Pinpoint the cell where the given text exists, returning its [X, Y] midpoint coordinate. 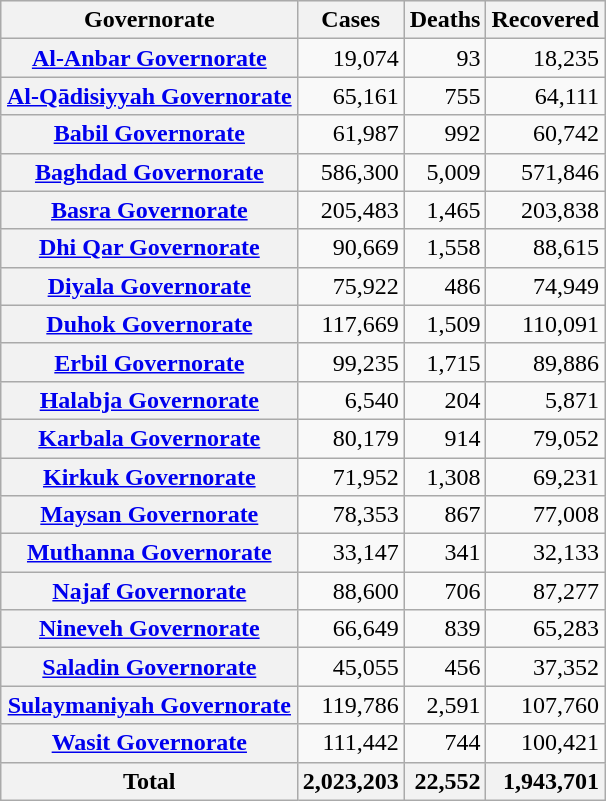
80,179 [350, 438]
Kirkuk Governorate [149, 477]
1,558 [445, 248]
706 [445, 591]
111,442 [350, 743]
Erbil Governorate [149, 362]
89,886 [546, 362]
88,615 [546, 248]
341 [445, 553]
Muthanna Governorate [149, 553]
914 [445, 438]
1,308 [445, 477]
65,161 [350, 96]
Duhok Governorate [149, 324]
107,760 [546, 705]
205,483 [350, 210]
66,649 [350, 629]
5,871 [546, 400]
110,091 [546, 324]
19,074 [350, 58]
18,235 [546, 58]
Nineveh Governorate [149, 629]
744 [445, 743]
Najaf Governorate [149, 591]
1,715 [445, 362]
79,052 [546, 438]
Al-Qādisiyyah Governorate [149, 96]
100,421 [546, 743]
Governorate [149, 20]
88,600 [350, 591]
69,231 [546, 477]
117,669 [350, 324]
61,987 [350, 134]
Karbala Governorate [149, 438]
867 [445, 515]
60,742 [546, 134]
119,786 [350, 705]
22,552 [445, 781]
90,669 [350, 248]
Total [149, 781]
99,235 [350, 362]
78,353 [350, 515]
Diyala Governorate [149, 286]
Dhi Qar Governorate [149, 248]
203,838 [546, 210]
2,591 [445, 705]
Halabja Governorate [149, 400]
Babil Governorate [149, 134]
1,465 [445, 210]
Cases [350, 20]
65,283 [546, 629]
Al-Anbar Governorate [149, 58]
6,540 [350, 400]
Maysan Governorate [149, 515]
571,846 [546, 172]
992 [445, 134]
456 [445, 667]
Baghdad Governorate [149, 172]
Wasit Governorate [149, 743]
755 [445, 96]
839 [445, 629]
204 [445, 400]
37,352 [546, 667]
1,943,701 [546, 781]
Deaths [445, 20]
5,009 [445, 172]
486 [445, 286]
586,300 [350, 172]
32,133 [546, 553]
1,509 [445, 324]
75,922 [350, 286]
Recovered [546, 20]
45,055 [350, 667]
Saladin Governorate [149, 667]
74,949 [546, 286]
64,111 [546, 96]
33,147 [350, 553]
71,952 [350, 477]
2,023,203 [350, 781]
87,277 [546, 591]
77,008 [546, 515]
Sulaymaniyah Governorate [149, 705]
93 [445, 58]
Basra Governorate [149, 210]
